Return the (X, Y) coordinate for the center point of the cell that contains the specified text.  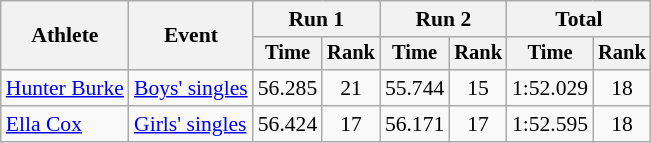
Total (579, 19)
56.171 (414, 124)
56.285 (288, 88)
55.744 (414, 88)
21 (351, 88)
Boys' singles (191, 88)
Ella Cox (65, 124)
Girls' singles (191, 124)
Event (191, 36)
1:52.595 (550, 124)
Run 1 (316, 19)
Hunter Burke (65, 88)
56.424 (288, 124)
Athlete (65, 36)
Run 2 (444, 19)
1:52.029 (550, 88)
15 (478, 88)
